Return (x, y) of the center of cell containing provided text 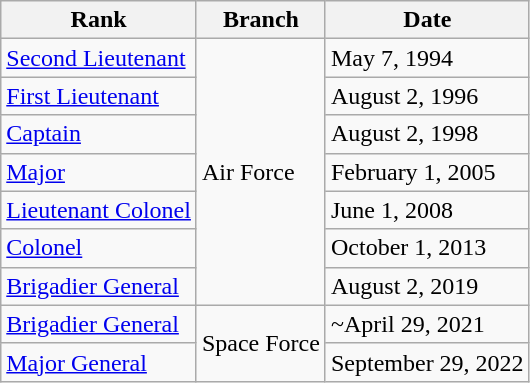
February 1, 2005 (427, 172)
Major (99, 172)
~April 29, 2021 (427, 324)
Major General (99, 362)
Captain (99, 134)
Lieutenant Colonel (99, 210)
Colonel (99, 248)
August 2, 1996 (427, 96)
June 1, 2008 (427, 210)
Date (427, 20)
September 29, 2022 (427, 362)
May 7, 1994 (427, 58)
Second Lieutenant (99, 58)
August 2, 2019 (427, 286)
Space Force (260, 343)
First Lieutenant (99, 96)
October 1, 2013 (427, 248)
Rank (99, 20)
Branch (260, 20)
August 2, 1998 (427, 134)
Air Force (260, 172)
